Extract the (X, Y) coordinate from the center of the cell holding the provided text.  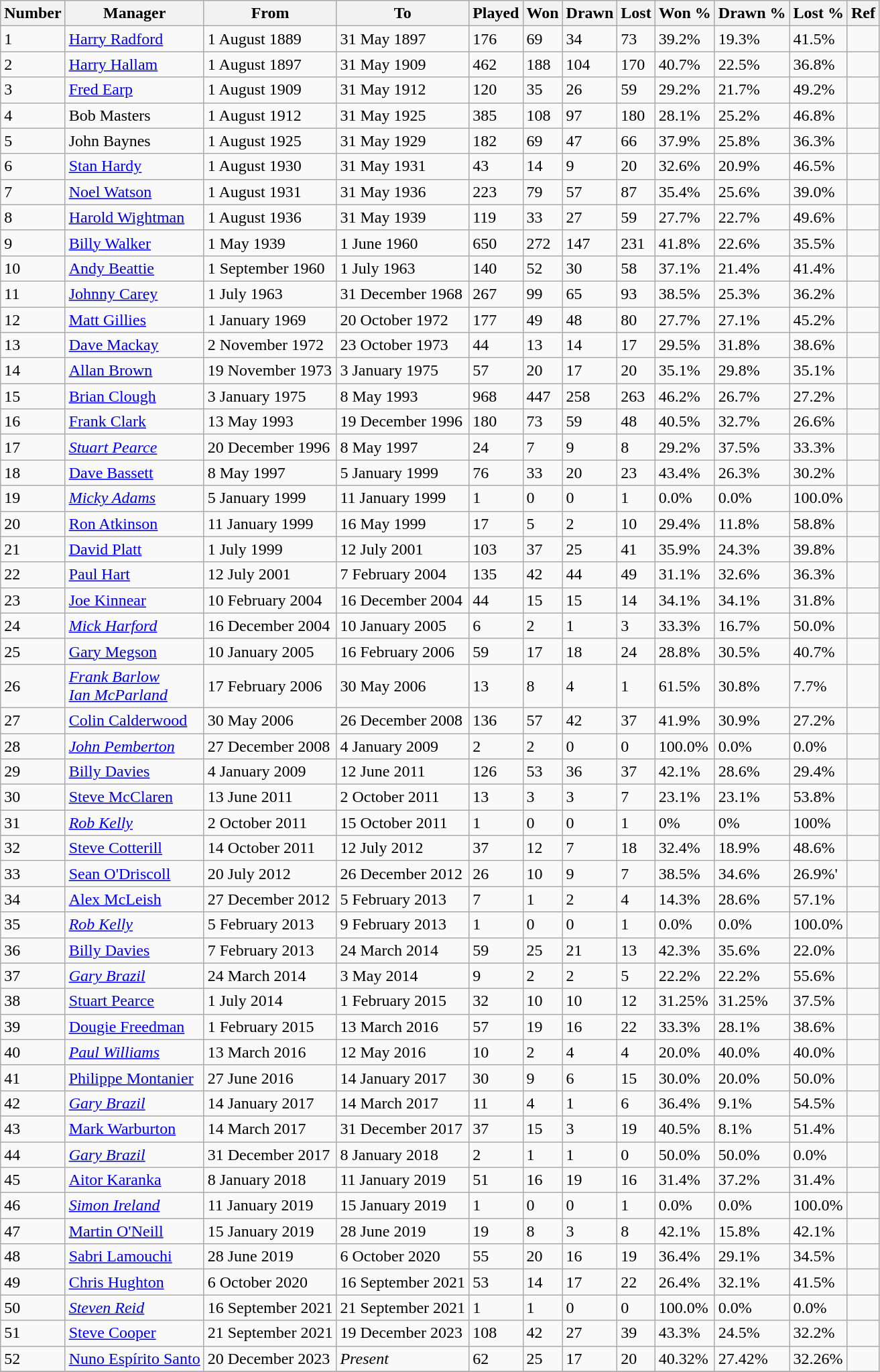
Harold Wightman (134, 217)
Frank Clark (134, 422)
Andy Beattie (134, 268)
12 July 2012 (403, 848)
1 June 1960 (403, 243)
20.9% (752, 166)
14 October 2011 (270, 848)
31.1% (685, 575)
103 (496, 549)
17 February 2006 (270, 685)
66 (636, 141)
39.2% (685, 39)
31 May 1936 (403, 192)
34.6% (752, 874)
49.6% (818, 217)
20 December 2023 (270, 1359)
Aitor Karanka (134, 1180)
119 (496, 217)
61.5% (685, 685)
15 October 2011 (403, 823)
David Platt (134, 549)
1 August 1931 (270, 192)
1 August 1925 (270, 141)
Harry Radford (134, 39)
1 August 1930 (270, 166)
126 (496, 772)
Philippe Montanier (134, 1078)
1 May 1939 (270, 243)
19 November 1973 (270, 371)
41.8% (685, 243)
26.4% (685, 1282)
35.4% (685, 192)
16.7% (752, 626)
140 (496, 268)
Harry Hallam (134, 64)
13 June 2011 (270, 797)
18.9% (752, 848)
16 February 2006 (403, 651)
Present (403, 1359)
25.3% (752, 294)
Sabri Lamouchi (134, 1257)
45 (33, 1180)
29.1% (752, 1257)
Alex McLeish (134, 899)
Mark Warburton (134, 1129)
John Pemberton (134, 746)
58 (636, 268)
46 (33, 1206)
31 May 1897 (403, 39)
42.3% (685, 950)
258 (590, 396)
25.2% (752, 115)
27 December 2012 (270, 899)
Dave Bassett (134, 473)
19 December 1996 (403, 422)
Paul Hart (134, 575)
29 (33, 772)
176 (496, 39)
182 (496, 141)
80 (636, 320)
447 (543, 396)
27.1% (752, 320)
Lost % (818, 13)
Drawn (590, 13)
32.7% (752, 422)
27 December 2008 (270, 746)
31 (33, 823)
24.3% (752, 549)
8 May 1993 (403, 396)
To (403, 13)
John Baynes (134, 141)
Mick Harford (134, 626)
Dave Mackay (134, 345)
267 (496, 294)
12 May 2016 (403, 1052)
65 (590, 294)
31 May 1939 (403, 217)
29.5% (685, 345)
Won (543, 13)
57.1% (818, 899)
Johnny Carey (134, 294)
87 (636, 192)
43.3% (685, 1333)
46.8% (818, 115)
Manager (134, 13)
272 (543, 243)
31 May 1912 (403, 90)
32.4% (685, 848)
Matt Gillies (134, 320)
1 July 2014 (270, 1001)
Steve McClaren (134, 797)
Paul Williams (134, 1052)
9 February 2013 (403, 925)
Stan Hardy (134, 166)
26.3% (752, 473)
76 (496, 473)
28 (33, 746)
46.5% (818, 166)
7 February 2013 (270, 950)
16 May 1999 (403, 524)
Billy Walker (134, 243)
93 (636, 294)
26 December 2008 (403, 720)
Played (496, 13)
22.6% (752, 243)
20 December 1996 (270, 447)
1 August 1936 (270, 217)
30.0% (685, 1078)
Joe Kinnear (134, 600)
15.8% (752, 1231)
8.1% (752, 1129)
29.8% (752, 371)
11.8% (752, 524)
19 December 2023 (403, 1333)
1 January 1969 (270, 320)
54.5% (818, 1103)
Allan Brown (134, 371)
28.8% (685, 651)
31 December 1968 (403, 294)
Steve Cooper (134, 1333)
22.7% (752, 217)
45.2% (818, 320)
135 (496, 575)
41.9% (685, 720)
34.5% (818, 1257)
1 September 1960 (270, 268)
43.4% (685, 473)
968 (496, 396)
Gary Megson (134, 651)
30.9% (752, 720)
Won % (685, 13)
231 (636, 243)
Fred Earp (134, 90)
Martin O'Neill (134, 1231)
32.1% (752, 1282)
49.2% (818, 90)
Noel Watson (134, 192)
35.5% (818, 243)
36.8% (818, 64)
41.4% (818, 268)
1 July 1999 (270, 549)
27 June 2016 (270, 1078)
Brian Clough (134, 396)
19.3% (752, 39)
650 (496, 243)
462 (496, 64)
1 August 1897 (270, 64)
136 (496, 720)
14.3% (685, 899)
120 (496, 90)
31 May 1929 (403, 141)
40 (33, 1052)
55.6% (818, 976)
Micky Adams (134, 498)
7 February 2004 (403, 575)
Drawn % (752, 13)
25.8% (752, 141)
20 July 2012 (270, 874)
177 (496, 320)
170 (636, 64)
Steve Cotterill (134, 848)
31 May 1909 (403, 64)
35.6% (752, 950)
21.7% (752, 90)
1 August 1912 (270, 115)
38 (33, 1001)
27.42% (752, 1359)
39.0% (818, 192)
9.1% (752, 1103)
26.6% (818, 422)
48.6% (818, 848)
10 February 2004 (270, 600)
79 (543, 192)
13 May 1993 (270, 422)
37.2% (752, 1180)
50 (33, 1308)
40.32% (685, 1359)
263 (636, 396)
35.9% (685, 549)
223 (496, 192)
22.5% (752, 64)
37.9% (685, 141)
30.2% (818, 473)
100% (818, 823)
58.8% (818, 524)
51.4% (818, 1129)
12 June 2011 (403, 772)
26 December 2012 (403, 874)
23 October 1973 (403, 345)
36.2% (818, 294)
188 (543, 64)
385 (496, 115)
46.2% (685, 396)
Ref (863, 13)
Nuno Espírito Santo (134, 1359)
Ron Atkinson (134, 524)
26.7% (752, 396)
Sean O'Driscoll (134, 874)
24.5% (752, 1333)
31 May 1925 (403, 115)
1 August 1889 (270, 39)
25.6% (752, 192)
Frank Barlow Ian McParland (134, 685)
Steven Reid (134, 1308)
2 November 1972 (270, 345)
31 May 1931 (403, 166)
Lost (636, 13)
1 August 1909 (270, 90)
104 (590, 64)
62 (496, 1359)
99 (543, 294)
Bob Masters (134, 115)
97 (590, 115)
147 (590, 243)
53.8% (818, 797)
20 October 1972 (403, 320)
32.26% (818, 1359)
39.8% (818, 549)
7.7% (818, 685)
55 (496, 1257)
26.9%' (818, 874)
From (270, 13)
30.8% (752, 685)
Dougie Freedman (134, 1027)
37.1% (685, 268)
Colin Calderwood (134, 720)
30.5% (752, 651)
Number (33, 13)
Chris Hughton (134, 1282)
22.0% (818, 950)
3 May 2014 (403, 976)
21.4% (752, 268)
Simon Ireland (134, 1206)
32.2% (818, 1333)
